Return the [x, y] coordinate for the center point of the cell that contains the specified text.  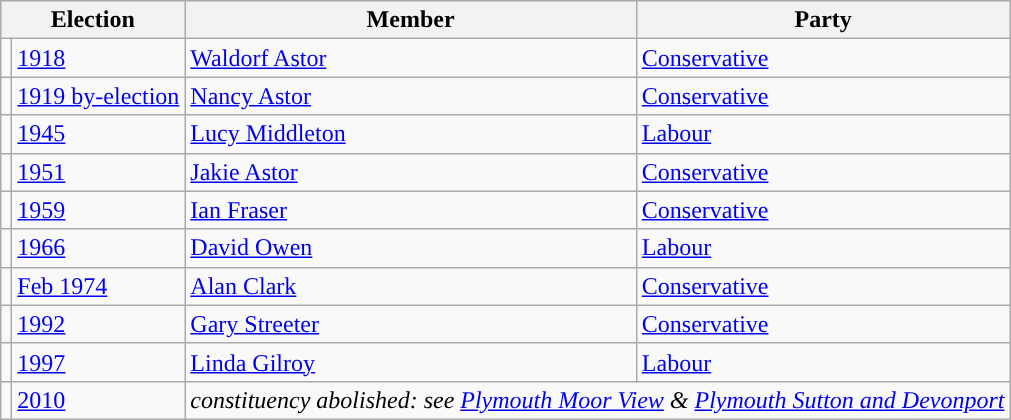
Gary Streeter [411, 324]
Nancy Astor [411, 96]
Member [411, 20]
Lucy Middleton [411, 134]
David Owen [411, 248]
Linda Gilroy [411, 362]
1966 [98, 248]
constituency abolished: see Plymouth Moor View & Plymouth Sutton and Devonport [598, 400]
Party [823, 20]
Alan Clark [411, 286]
1918 [98, 58]
2010 [98, 400]
1945 [98, 134]
Waldorf Astor [411, 58]
Election [93, 20]
1959 [98, 210]
1997 [98, 362]
1992 [98, 324]
Ian Fraser [411, 210]
1951 [98, 172]
Feb 1974 [98, 286]
Jakie Astor [411, 172]
1919 by-election [98, 96]
